Scan for the cell matching the given text and deliver its (x, y) coordinate at center. 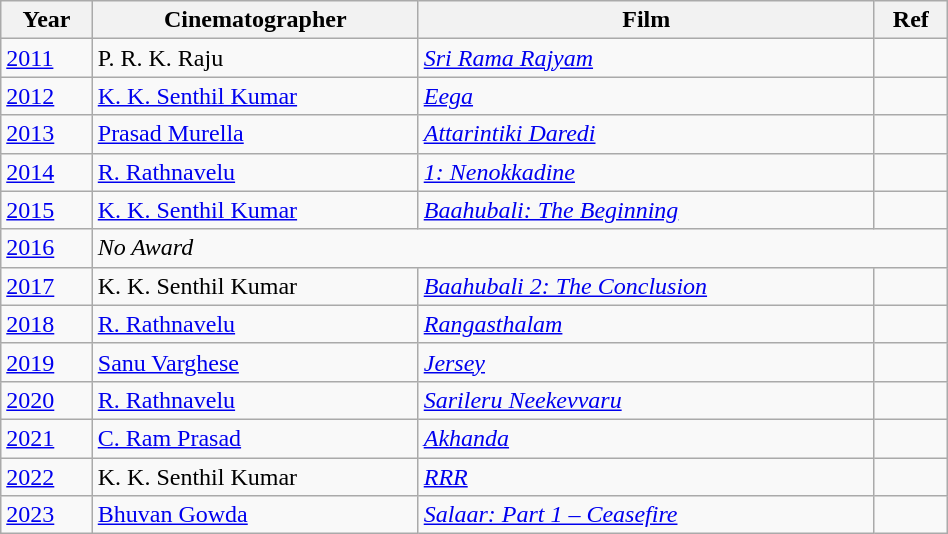
Eega (646, 96)
Akhanda (646, 438)
2011 (47, 58)
Sri Rama Rajyam (646, 58)
Jersey (646, 362)
Year (47, 20)
2013 (47, 134)
2018 (47, 324)
No Award (520, 248)
Attarintiki Daredi (646, 134)
2020 (47, 400)
P. R. K. Raju (255, 58)
Film (646, 20)
2014 (47, 172)
Ref (910, 20)
Rangasthalam (646, 324)
Baahubali 2: The Conclusion (646, 286)
Bhuvan Gowda (255, 515)
RRR (646, 477)
2023 (47, 515)
2015 (47, 210)
2012 (47, 96)
2021 (47, 438)
1: Nenokkadine (646, 172)
2022 (47, 477)
Prasad Murella (255, 134)
Sarileru Neekevvaru (646, 400)
2017 (47, 286)
Baahubali: The Beginning (646, 210)
Sanu Varghese (255, 362)
2019 (47, 362)
Salaar: Part 1 – Ceasefire (646, 515)
C. Ram Prasad (255, 438)
2016 (47, 248)
Cinematographer (255, 20)
